Extract the [x, y] coordinate from the center of the cell holding the provided text.  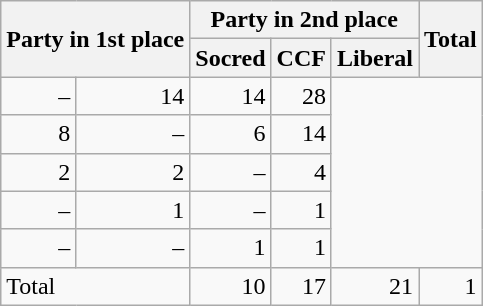
28 [301, 96]
17 [301, 286]
10 [230, 286]
Liberal [374, 58]
Party in 2nd place [304, 20]
Party in 1st place [96, 39]
6 [230, 134]
8 [38, 134]
CCF [301, 58]
21 [374, 286]
4 [301, 172]
Socred [230, 58]
